Search for the cell housing the specified text and yield its (x, y) center coordinate. 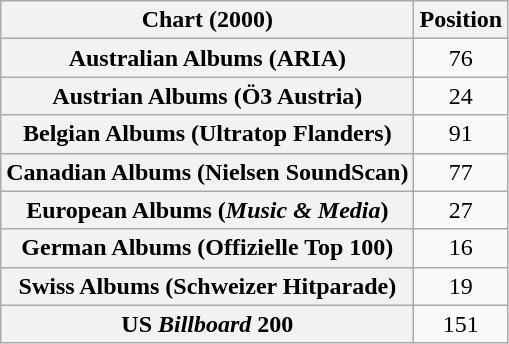
Position (461, 20)
77 (461, 172)
Austrian Albums (Ö3 Austria) (208, 96)
151 (461, 324)
76 (461, 58)
19 (461, 286)
27 (461, 210)
Australian Albums (ARIA) (208, 58)
European Albums (Music & Media) (208, 210)
Belgian Albums (Ultratop Flanders) (208, 134)
91 (461, 134)
Canadian Albums (Nielsen SoundScan) (208, 172)
16 (461, 248)
US Billboard 200 (208, 324)
Swiss Albums (Schweizer Hitparade) (208, 286)
German Albums (Offizielle Top 100) (208, 248)
Chart (2000) (208, 20)
24 (461, 96)
